Detect which cell encompasses the target text, then output its [X, Y] center coordinate. 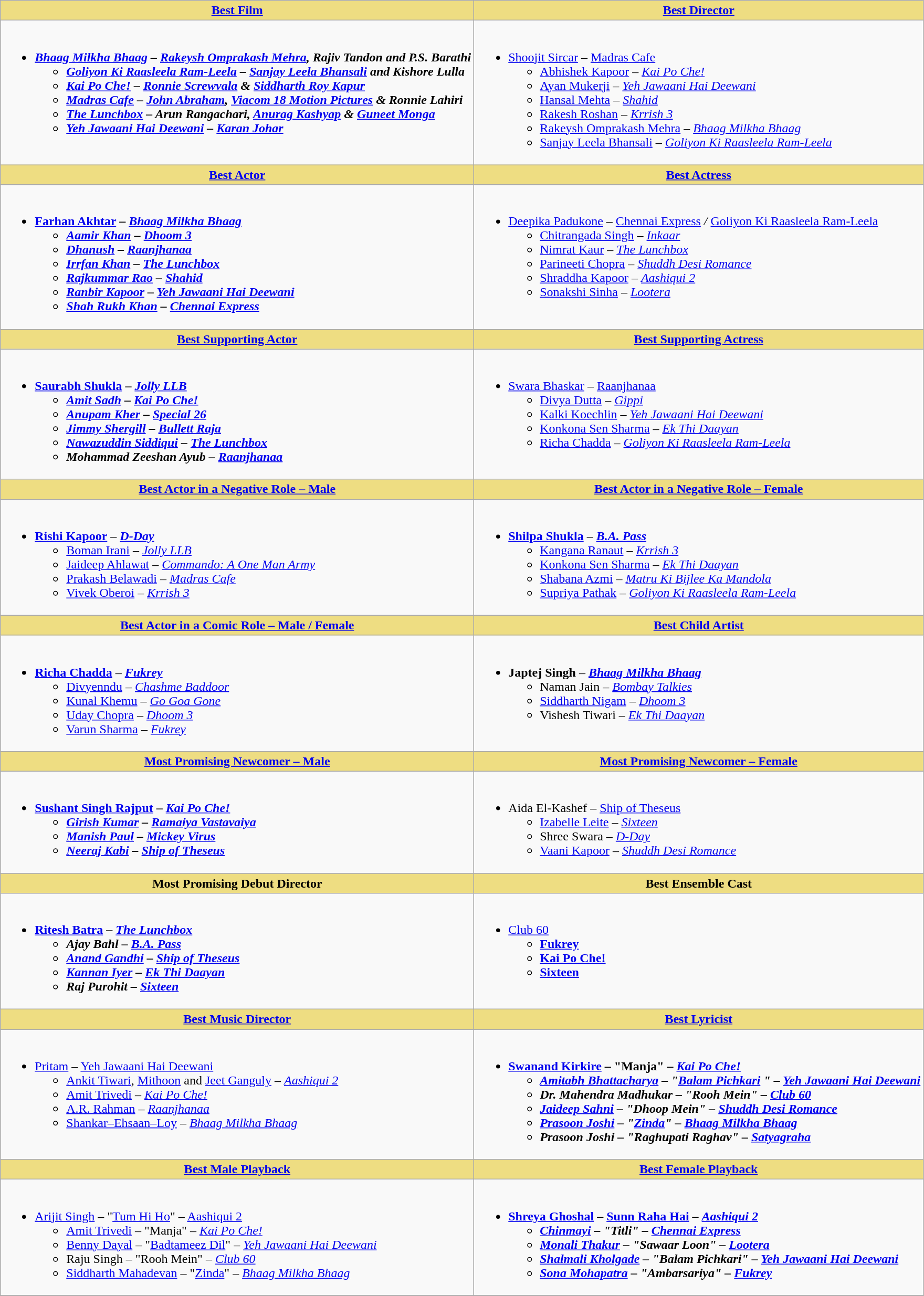
Best Supporting Actor [237, 339]
Richa Chadda – FukreyDivyenndu – Chashme BaddoorKunal Khemu – Go Goa GoneUday Chopra – Dhoom 3Varun Sharma – Fukrey [237, 693]
Club 60FukreyKai Po Che!Sixteen [699, 951]
Most Promising Newcomer – Male [237, 761]
Aida El-Kashef – Ship of TheseusIzabelle Leite – SixteenShree Swara – D-DayVaani Kapoor – Shuddh Desi Romance [699, 822]
Best Director [699, 10]
Best Child Artist [699, 625]
Best Actor in a Negative Role – Female [699, 489]
Best Actor in a Comic Role – Male / Female [237, 625]
Ritesh Batra – The LunchboxAjay Bahl – B.A. PassAnand Gandhi – Ship of TheseusKannan Iyer – Ek Thi DaayanRaj Purohit – Sixteen [237, 951]
Best Supporting Actress [699, 339]
Best Actor [237, 175]
Best Music Director [237, 1019]
Best Ensemble Cast [699, 883]
Best Film [237, 10]
Best Lyricist [699, 1019]
Rishi Kapoor – D-DayBoman Irani – Jolly LLBJaideep Ahlawat – Commando: A One Man ArmyPrakash Belawadi – Madras CafeVivek Oberoi – Krrish 3 [237, 557]
Best Female Playback [699, 1169]
Best Actress [699, 175]
Sushant Singh Rajput – Kai Po Che!Girish Kumar – Ramaiya VastavaiyaManish Paul – Mickey VirusNeeraj Kabi – Ship of Theseus [237, 822]
Best Male Playback [237, 1169]
Japtej Singh – Bhaag Milkha BhaagNaman Jain – Bombay TalkiesSiddharth Nigam – Dhoom 3Vishesh Tiwari – Ek Thi Daayan [699, 693]
Most Promising Newcomer – Female [699, 761]
Best Actor in a Negative Role – Male [237, 489]
Most Promising Debut Director [237, 883]
